Extract the [x, y] coordinate from the center of the cell holding the provided text.  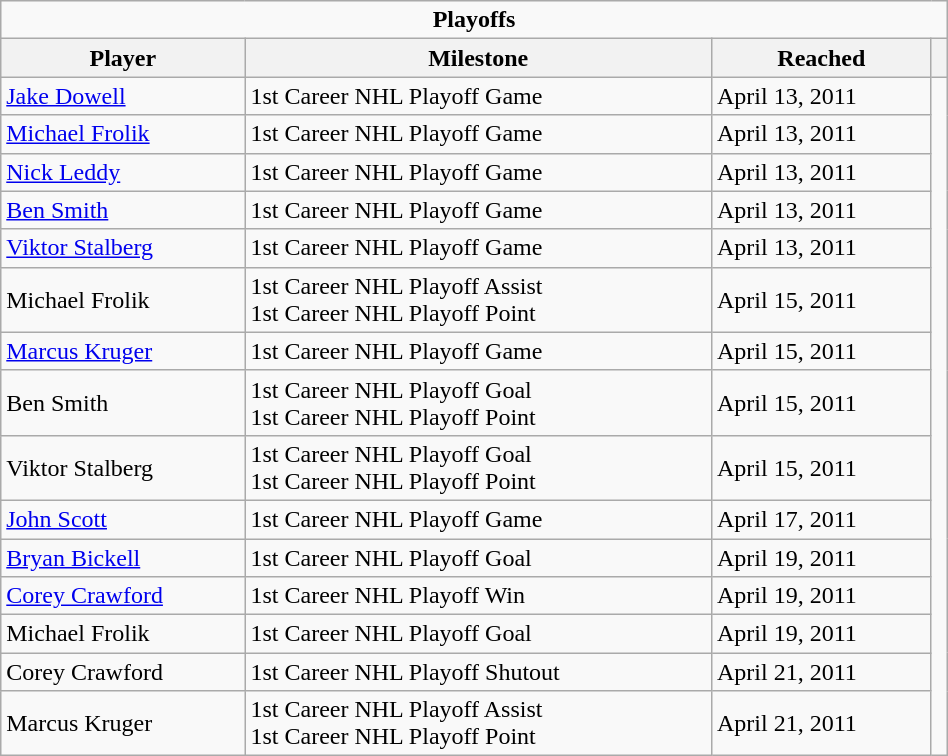
Playoffs [474, 20]
Player [123, 58]
Milestone [478, 58]
1st Career NHL Playoff Win [478, 596]
April 17, 2011 [821, 519]
1st Career NHL Playoff Shutout [478, 672]
Jake Dowell [123, 96]
Nick Leddy [123, 172]
John Scott [123, 519]
Reached [821, 58]
Bryan Bickell [123, 557]
